Identify which cell holds the provided text, then report its [X, Y] central coordinate. 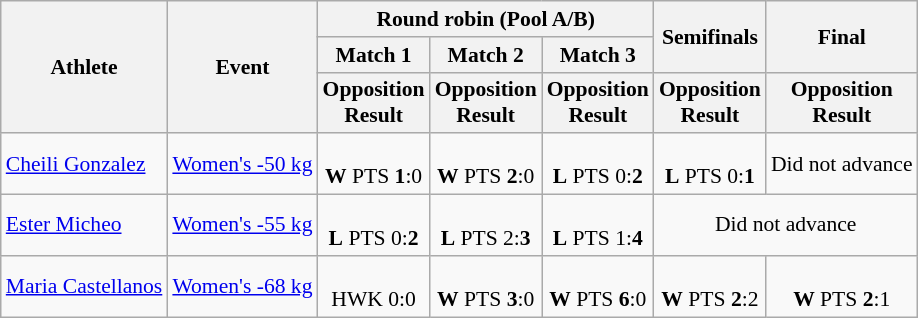
W PTS 2:2 [710, 286]
Athlete [84, 67]
Women's -68 kg [242, 286]
L PTS 0:1 [710, 164]
W PTS 2:0 [486, 164]
L PTS 1:4 [598, 226]
Women's -55 kg [242, 226]
Women's -50 kg [242, 164]
Match 1 [374, 55]
Ester Micheo [84, 226]
W PTS 3:0 [486, 286]
Event [242, 67]
HWK 0:0 [374, 286]
Match 2 [486, 55]
L PTS 2:3 [486, 226]
W PTS 6:0 [598, 286]
Round robin (Pool A/B) [486, 19]
Match 3 [598, 55]
Semifinals [710, 36]
Cheili Gonzalez [84, 164]
W PTS 2:1 [842, 286]
Maria Castellanos [84, 286]
W PTS 1:0 [374, 164]
Final [842, 36]
